Pinpoint the cell where the given text exists, returning its (x, y) midpoint coordinate. 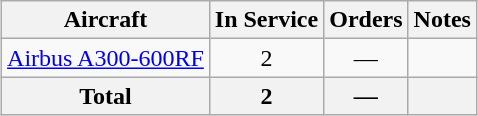
Orders (366, 20)
Airbus A300-600RF (106, 58)
In Service (266, 20)
Total (106, 96)
Notes (442, 20)
Aircraft (106, 20)
